Determine the [x, y] coordinate at the center of the cell enclosing the given text.  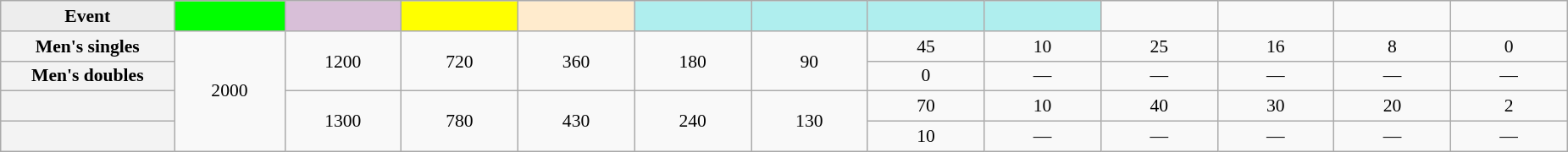
430 [576, 122]
8 [1393, 46]
40 [1159, 106]
360 [576, 61]
1200 [343, 61]
Men's singles [88, 46]
1300 [343, 122]
16 [1276, 46]
720 [460, 61]
780 [460, 122]
130 [809, 122]
25 [1159, 46]
90 [809, 61]
30 [1276, 106]
180 [693, 61]
20 [1393, 106]
70 [926, 106]
2 [1509, 106]
45 [926, 46]
Men's doubles [88, 76]
240 [693, 122]
2000 [230, 91]
Event [88, 16]
